Provide the (x, y) coordinate of the cell's center where the given text is located.  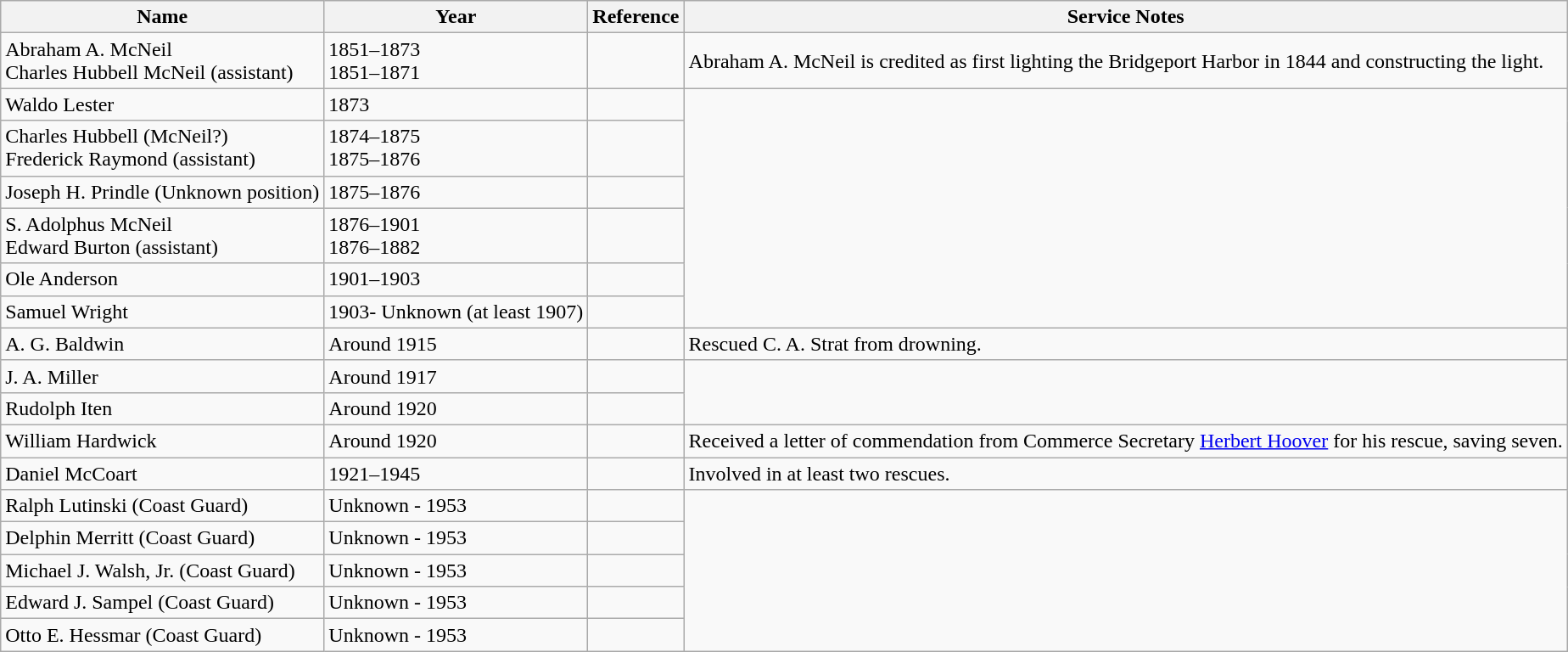
Daniel McCoart (163, 473)
Waldo Lester (163, 104)
Ralph Lutinski (Coast Guard) (163, 506)
S. Adolphus McNeil Edward Burton (assistant) (163, 236)
Rudolph Iten (163, 408)
Otto E. Hessmar (Coast Guard) (163, 635)
Received a letter of commendation from Commerce Secretary Herbert Hoover for his rescue, saving seven. (1125, 441)
Ole Anderson (163, 279)
Around 1917 (456, 376)
1903- Unknown (at least 1907) (456, 312)
Edward J. Sampel (Coast Guard) (163, 603)
Michael J. Walsh, Jr. (Coast Guard) (163, 570)
Charles Hubbell (McNeil?) Frederick Raymond (assistant) (163, 148)
William Hardwick (163, 441)
1875–1876 (456, 192)
Reference (636, 17)
1873 (456, 104)
1874–1875 1875–1876 (456, 148)
Involved in at least two rescues. (1125, 473)
A. G. Baldwin (163, 344)
1921–1945 (456, 473)
Abraham A. McNeil is credited as first lighting the Bridgeport Harbor in 1844 and constructing the light. (1125, 61)
Service Notes (1125, 17)
Year (456, 17)
Rescued C. A. Strat from drowning. (1125, 344)
Around 1915 (456, 344)
Delphin Merritt (Coast Guard) (163, 538)
Joseph H. Prindle (Unknown position) (163, 192)
Samuel Wright (163, 312)
1851–1873 1851–1871 (456, 61)
J. A. Miller (163, 376)
1876–1901 1876–1882 (456, 236)
Name (163, 17)
1901–1903 (456, 279)
Abraham A. McNeil Charles Hubbell McNeil (assistant) (163, 61)
